Identify which cell holds the provided text, then report its [X, Y] central coordinate. 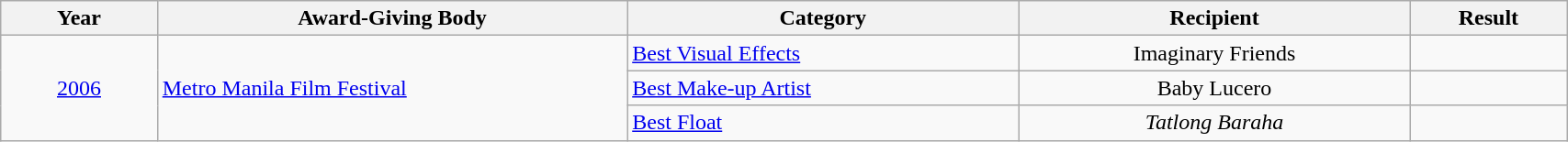
Metro Manila Film Festival [391, 88]
Result [1488, 18]
Best Make-up Artist [823, 88]
Imaginary Friends [1214, 53]
Category [823, 18]
Award-Giving Body [391, 18]
Baby Lucero [1214, 88]
Best Float [823, 123]
Best Visual Effects [823, 53]
Recipient [1214, 18]
Tatlong Baraha [1214, 123]
Year [79, 18]
2006 [79, 88]
